Scan for the cell matching the given text and deliver its (X, Y) coordinate at center. 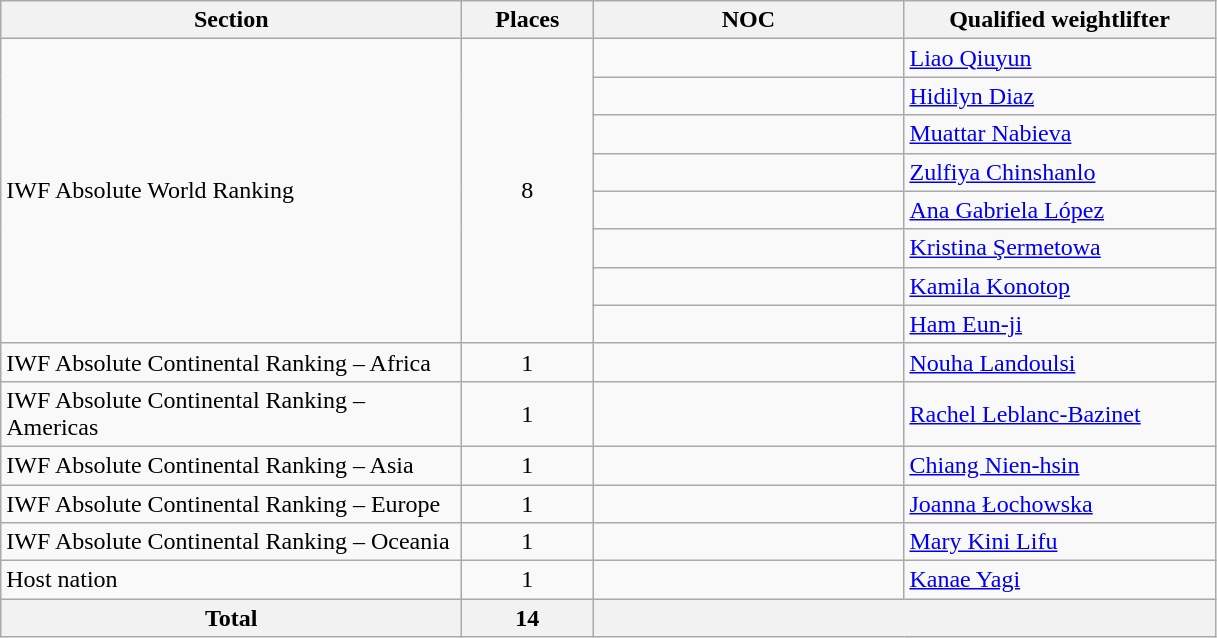
Muattar Nabieva (1060, 134)
Total (232, 618)
IWF Absolute Continental Ranking – Americas (232, 414)
Nouha Landoulsi (1060, 362)
NOC (748, 20)
Section (232, 20)
IWF Absolute Continental Ranking – Oceania (232, 542)
Kamila Konotop (1060, 286)
Kanae Yagi (1060, 580)
Ham Eun-ji (1060, 324)
Liao Qiuyun (1060, 58)
Ana Gabriela López (1060, 210)
14 (528, 618)
Places (528, 20)
Mary Kini Lifu (1060, 542)
Rachel Leblanc-Bazinet (1060, 414)
IWF Absolute World Ranking (232, 191)
Joanna Łochowska (1060, 503)
Hidilyn Diaz (1060, 96)
Zulfiya Chinshanlo (1060, 172)
IWF Absolute Continental Ranking – Asia (232, 465)
Kristina Şermetowa (1060, 248)
IWF Absolute Continental Ranking – Africa (232, 362)
8 (528, 191)
IWF Absolute Continental Ranking – Europe (232, 503)
Chiang Nien-hsin (1060, 465)
Qualified weightlifter (1060, 20)
Host nation (232, 580)
